Extract the [x, y] coordinate from the center of the cell holding the provided text.  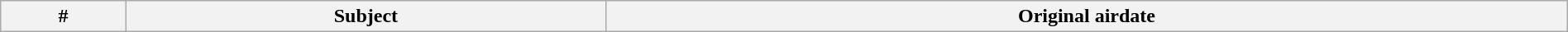
Subject [366, 16]
Original airdate [1087, 16]
# [63, 16]
